Identify which cell holds the provided text, then report its (X, Y) central coordinate. 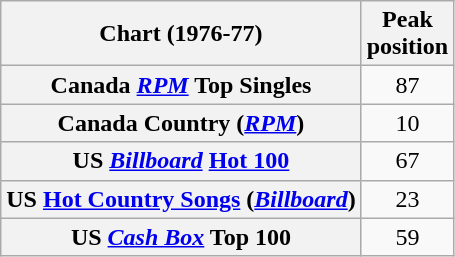
59 (407, 237)
US Billboard Hot 100 (181, 161)
Canada RPM Top Singles (181, 85)
87 (407, 85)
67 (407, 161)
Peakposition (407, 34)
Canada Country (RPM) (181, 123)
23 (407, 199)
10 (407, 123)
Chart (1976-77) (181, 34)
US Hot Country Songs (Billboard) (181, 199)
US Cash Box Top 100 (181, 237)
